Search for the cell housing the specified text and yield its (x, y) center coordinate. 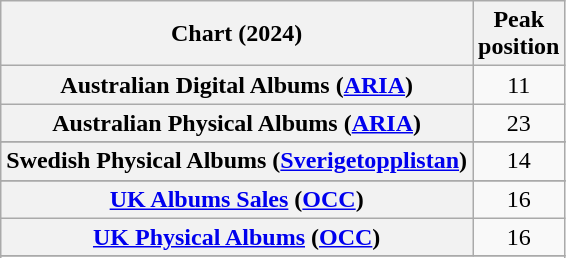
Swedish Physical Albums (Sverigetopplistan) (237, 161)
Australian Digital Albums (ARIA) (237, 85)
Australian Physical Albums (ARIA) (237, 123)
UK Albums Sales (OCC) (237, 199)
Peakposition (519, 34)
14 (519, 161)
11 (519, 85)
UK Physical Albums (OCC) (237, 237)
23 (519, 123)
Chart (2024) (237, 34)
